Provide the (X, Y) coordinate of the cell's center where the given text is located.  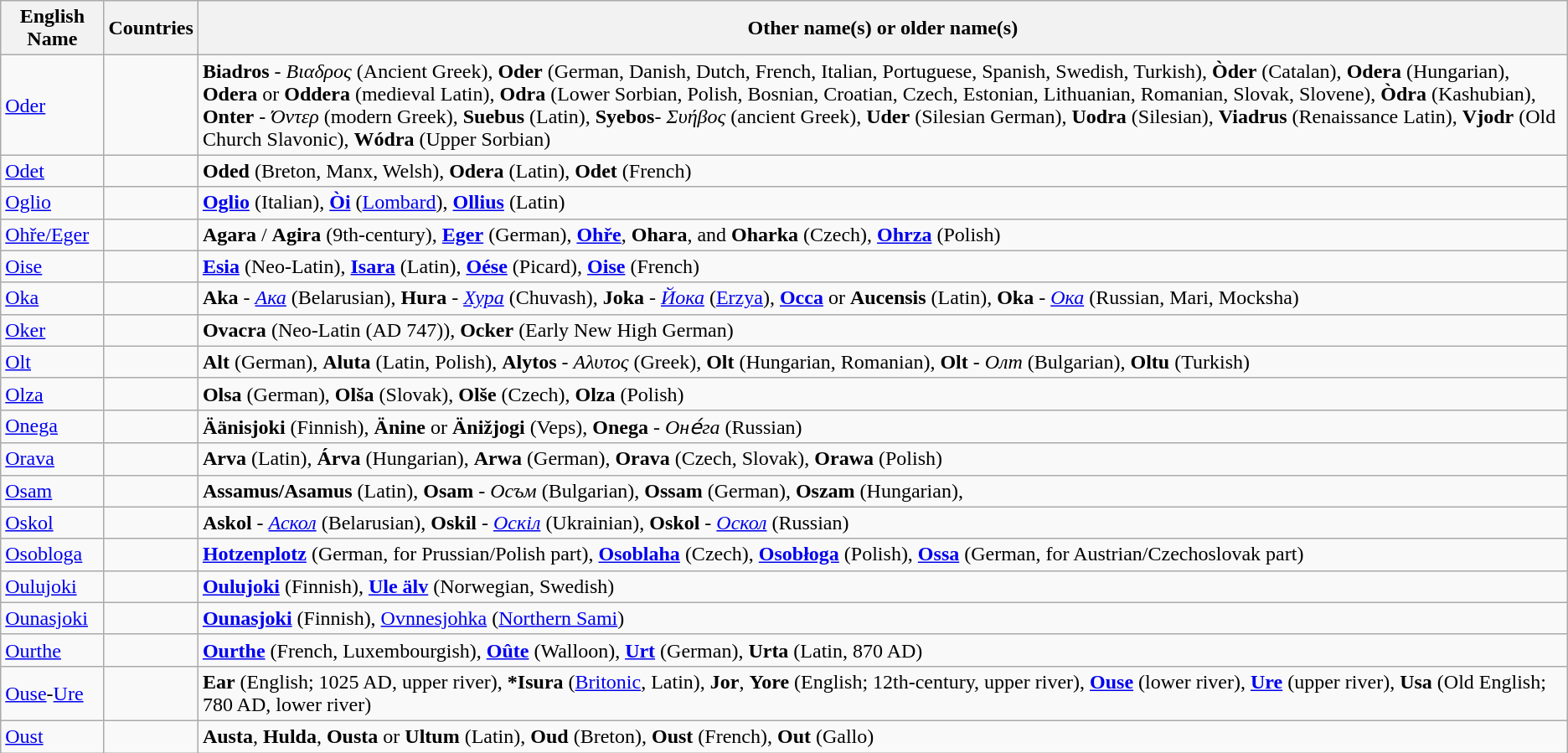
Osam (52, 491)
Ouse-Ure (52, 694)
Oulujoki (52, 586)
Countries (151, 28)
Äänisjoki (Finnish), Änine or Änižjogi (Veps), Onega - Оне́га (Russian) (883, 426)
Ourthe (French, Luxembourgish), Oûte (Walloon), Urt (German), Urta (Latin, 870 AD) (883, 650)
Aka - Ака (Belarusian), Hura - Хура (Chuvash), Joka - Йока (Erzya), Occa or Aucensis (Latin), Oka - Ока (Russian, Mari, Mocksha) (883, 298)
Hotzenplotz (German, for Prussian/Polish part), Osoblaha (Czech), Osobłoga (Polish), Ossa (German, for Austrian/Czechoslovak part) (883, 554)
Austa, Hulda, Ousta or Ultum (Latin), Oud (Breton), Oust (French), Out (Gallo) (883, 736)
Orava (52, 459)
Oulujoki (Finnish), Ule älv (Norwegian, Swedish) (883, 586)
Olza (52, 394)
Esia (Neo-Latin), Isara (Latin), Oése (Picard), Oise (French) (883, 266)
Assamus/Asamus (Latin), Osam - Осъм (Bulgarian), Ossam (German), Oszam (Hungarian), (883, 491)
Oust (52, 736)
Oise (52, 266)
Alt (German), Aluta (Latin, Polish), Alytos - Αλυτος (Greek), Olt (Hungarian, Romanian), Olt - Олт (Bulgarian), Oltu (Turkish) (883, 362)
English Name (52, 28)
Osobloga (52, 554)
Olsa (German), Olša (Slovak), Olše (Czech), Olza (Polish) (883, 394)
Askol - Аскол (Belarusian), Oskil - Оскіл (Ukrainian), Oskol - Оскол (Russian) (883, 523)
Oker (52, 330)
Olt (52, 362)
Ounasjoki (Finnish), Ovnnesjohka (Northern Sami) (883, 618)
Ohře/Eger (52, 235)
Ounasjoki (52, 618)
Oglio (52, 203)
Other name(s) or older name(s) (883, 28)
Oded (Breton, Manx, Welsh), Odera (Latin), Odet (French) (883, 171)
Odet (52, 171)
Oder (52, 106)
Oskol (52, 523)
Onega (52, 426)
Oka (52, 298)
Oglio (Italian), Òi (Lombard), Ollius (Latin) (883, 203)
Arva (Latin), Árva (Hungarian), Arwa (German), Orava (Czech, Slovak), Orawa (Polish) (883, 459)
Agara / Agira (9th-century), Eger (German), Ohře, Ohara, and Oharka (Czech), Ohrza (Polish) (883, 235)
Ourthe (52, 650)
Ovacra (Neo-Latin (AD 747)), Ocker (Early New High German) (883, 330)
